From the cell containing the given text, extract its center point as (X, Y) coordinate. 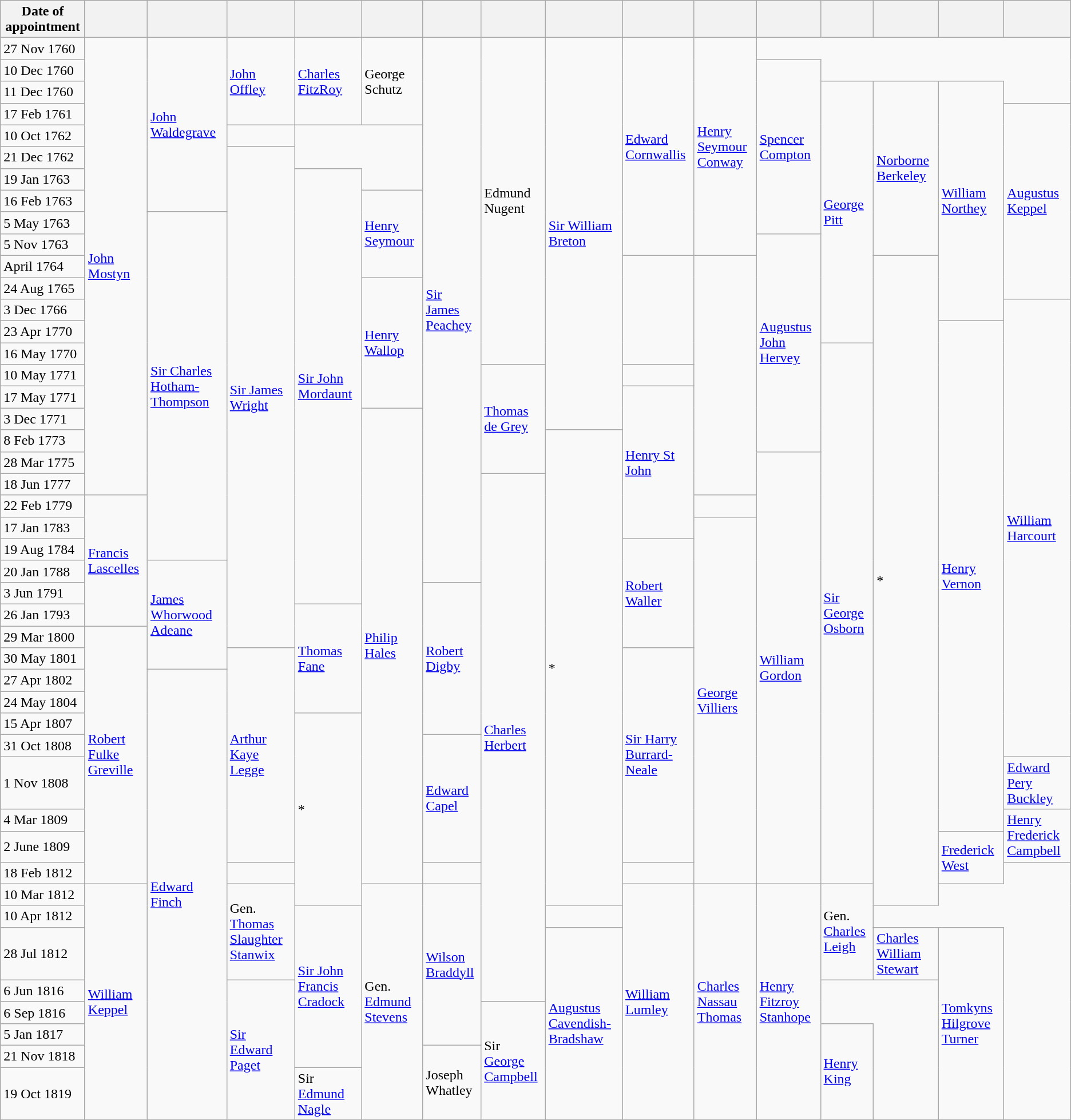
Henry King (847, 1071)
Gen. Thomas Slaughter Stanwix (261, 932)
5 Nov 1763 (43, 244)
Sir John Mordaunt (328, 386)
23 Apr 1770 (43, 332)
Sir William Breton (584, 234)
21 Nov 1818 (43, 1056)
26 Jan 1793 (43, 615)
Arthur Kaye Legge (261, 755)
4 Mar 1809 (43, 820)
Henry Seymour (392, 234)
3 Dec 1771 (43, 419)
Sir Edward Paget (261, 1050)
Charles Herbert (513, 737)
Edward Finch (188, 895)
3 Dec 1766 (43, 310)
15 Apr 1807 (43, 724)
Thomas de Grey (513, 419)
Edward Pery Buckley (1037, 783)
Charles FitzRoy (328, 81)
6 Jun 1816 (43, 991)
10 Mar 1812 (43, 895)
30 May 1801 (43, 659)
11 Dec 1760 (43, 92)
Augustus Keppel (1037, 201)
Tomkyns Hilgrove Turner (971, 1023)
Henry Wallop (392, 342)
31 Oct 1808 (43, 746)
10 Apr 1812 (43, 916)
Henry Frederick Campbell (1037, 836)
William Lumley (659, 1002)
1 Nov 1808 (43, 783)
Date of appointment (43, 19)
17 Feb 1761 (43, 114)
17 May 1771 (43, 397)
James Whorwood Adeane (188, 615)
Wilson Braddyll (452, 964)
6 Sep 1816 (43, 1012)
20 Jan 1788 (43, 571)
24 Aug 1765 (43, 288)
18 Jun 1777 (43, 484)
19 Jan 1763 (43, 179)
Sir George Campbell (513, 1060)
Spencer Compton (788, 147)
Joseph Whatley (452, 1082)
Philip Hales (392, 646)
Gen. Edmund Stevens (392, 1002)
William Gordon (788, 667)
17 Jan 1783 (43, 528)
John Mostyn (116, 267)
Edward Cornwallis (659, 147)
5 May 1763 (43, 223)
27 Apr 1802 (43, 680)
John Waldegrave (188, 125)
Sir Charles Hotham-Thompson (188, 386)
Sir George Osborn (847, 614)
Henry Fitzroy Stanhope (788, 1002)
21 Dec 1762 (43, 157)
Augustus John Hervey (788, 342)
William Keppel (116, 1002)
Norborne Berkeley (906, 168)
Henry Vernon (971, 576)
Francis Lascelles (116, 560)
18 Feb 1812 (43, 873)
16 Feb 1763 (43, 201)
William Harcourt (1037, 528)
Sir James Peachey (452, 310)
George Schutz (392, 81)
Sir John Francis Cradock (328, 986)
16 May 1770 (43, 354)
27 Nov 1760 (43, 49)
John Offley (261, 81)
28 Jul 1812 (43, 953)
19 Aug 1784 (43, 549)
2 June 1809 (43, 846)
Sir James Wright (261, 397)
Edmund Nugent (513, 201)
Henry Seymour Conway (725, 147)
April 1764 (43, 266)
Augustus Cavendish-Bradshaw (584, 1023)
10 May 1771 (43, 375)
Charles William Stewart (906, 953)
3 Jun 1791 (43, 593)
William Northey (971, 201)
10 Oct 1762 (43, 136)
George Pitt (847, 212)
Edward Capel (452, 798)
Thomas Fane (328, 658)
28 Mar 1775 (43, 462)
Frederick West (971, 857)
22 Feb 1779 (43, 506)
Sir Harry Burrard-Neale (659, 755)
19 Oct 1819 (43, 1093)
Robert Digby (452, 658)
Sir Edmund Nagle (328, 1093)
29 Mar 1800 (43, 637)
24 May 1804 (43, 702)
Charles Nassau Thomas (725, 1002)
5 Jan 1817 (43, 1034)
8 Feb 1773 (43, 441)
Henry St John (659, 462)
Gen. Charles Leigh (847, 932)
George Villiers (725, 701)
10 Dec 1760 (43, 70)
Robert Fulke Greville (116, 755)
Robert Waller (659, 593)
